Search for the cell housing the specified text and yield its (X, Y) center coordinate. 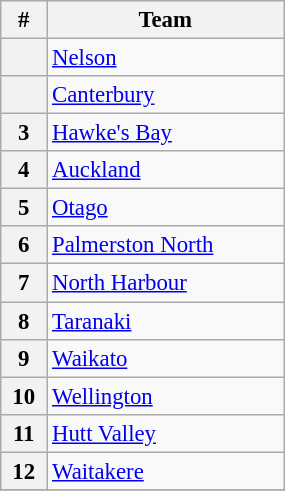
9 (24, 358)
Canterbury (166, 95)
Team (166, 20)
Taranaki (166, 321)
11 (24, 433)
Otago (166, 208)
12 (24, 471)
8 (24, 321)
3 (24, 133)
Wellington (166, 396)
6 (24, 245)
Hawke's Bay (166, 133)
Nelson (166, 58)
10 (24, 396)
# (24, 20)
North Harbour (166, 283)
Waikato (166, 358)
4 (24, 170)
Auckland (166, 170)
7 (24, 283)
Waitakere (166, 471)
5 (24, 208)
Hutt Valley (166, 433)
Palmerston North (166, 245)
